Pinpoint the cell where the given text exists, returning its [x, y] midpoint coordinate. 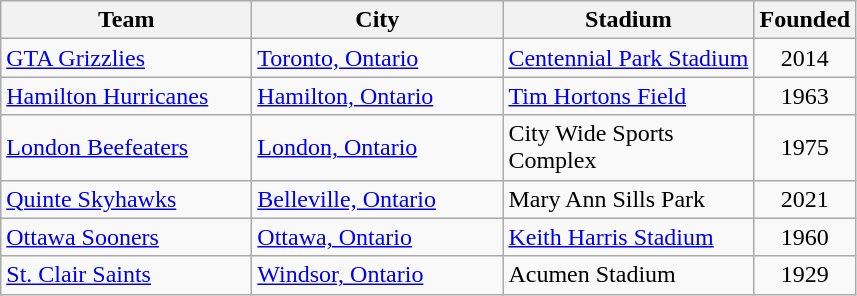
Quinte Skyhawks [126, 199]
Hamilton Hurricanes [126, 96]
Founded [805, 20]
Team [126, 20]
St. Clair Saints [126, 275]
City [378, 20]
Centennial Park Stadium [628, 58]
City Wide Sports Complex [628, 148]
Tim Hortons Field [628, 96]
1960 [805, 237]
1929 [805, 275]
Mary Ann Sills Park [628, 199]
2021 [805, 199]
1963 [805, 96]
Toronto, Ontario [378, 58]
Keith Harris Stadium [628, 237]
Ottawa, Ontario [378, 237]
London Beefeaters [126, 148]
London, Ontario [378, 148]
Hamilton, Ontario [378, 96]
Ottawa Sooners [126, 237]
Windsor, Ontario [378, 275]
1975 [805, 148]
Acumen Stadium [628, 275]
Belleville, Ontario [378, 199]
Stadium [628, 20]
GTA Grizzlies [126, 58]
2014 [805, 58]
